Detect which cell encompasses the target text, then output its [X, Y] center coordinate. 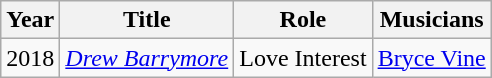
Title [147, 20]
2018 [30, 58]
Musicians [432, 20]
Role [303, 20]
Year [30, 20]
Love Interest [303, 58]
Drew Barrymore [147, 58]
Bryce Vine [432, 58]
